From the cell containing the given text, extract its center point as [X, Y] coordinate. 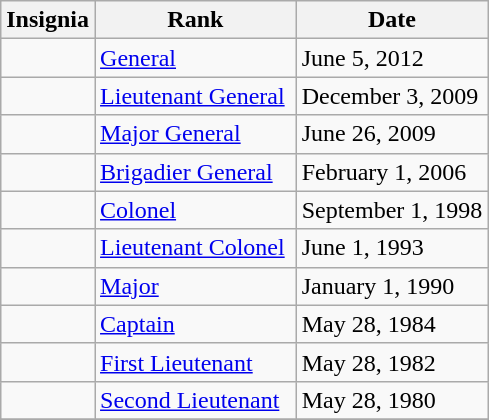
September 1, 1998 [392, 210]
February 1, 2006 [392, 172]
General [196, 58]
Major General [196, 134]
January 1, 1990 [392, 286]
June 5, 2012 [392, 58]
June 1, 1993 [392, 248]
May 28, 1980 [392, 400]
May 28, 1982 [392, 362]
First Lieutenant [196, 362]
Date [392, 20]
June 26, 2009 [392, 134]
Colonel [196, 210]
Lieutenant General [196, 96]
Captain [196, 324]
Second Lieutenant [196, 400]
May 28, 1984 [392, 324]
December 3, 2009 [392, 96]
Rank [196, 20]
Insignia [48, 20]
Lieutenant Colonel [196, 248]
Major [196, 286]
Brigadier General [196, 172]
